Identify which cell holds the provided text, then report its (x, y) central coordinate. 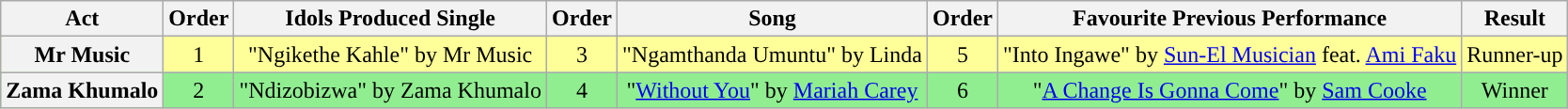
4 (581, 90)
Mr Music (83, 54)
Act (83, 19)
"Without You" by Mariah Carey (773, 90)
6 (963, 90)
2 (199, 90)
"Ndizobizwa" by Zama Khumalo (391, 90)
5 (963, 54)
"Into Ingawe" by Sun-El Musician feat. Ami Faku (1230, 54)
"Ngikethe Kahle" by Mr Music (391, 54)
"Ngamthanda Umuntu" by Linda (773, 54)
3 (581, 54)
Favourite Previous Performance (1230, 19)
Result (1515, 19)
Idols Produced Single (391, 19)
"A Change Is Gonna Come" by Sam Cooke (1230, 90)
Runner-up (1515, 54)
Winner (1515, 90)
Song (773, 19)
Zama Khumalo (83, 90)
1 (199, 54)
